Provide the (x, y) coordinate of the cell's center where the given text is located.  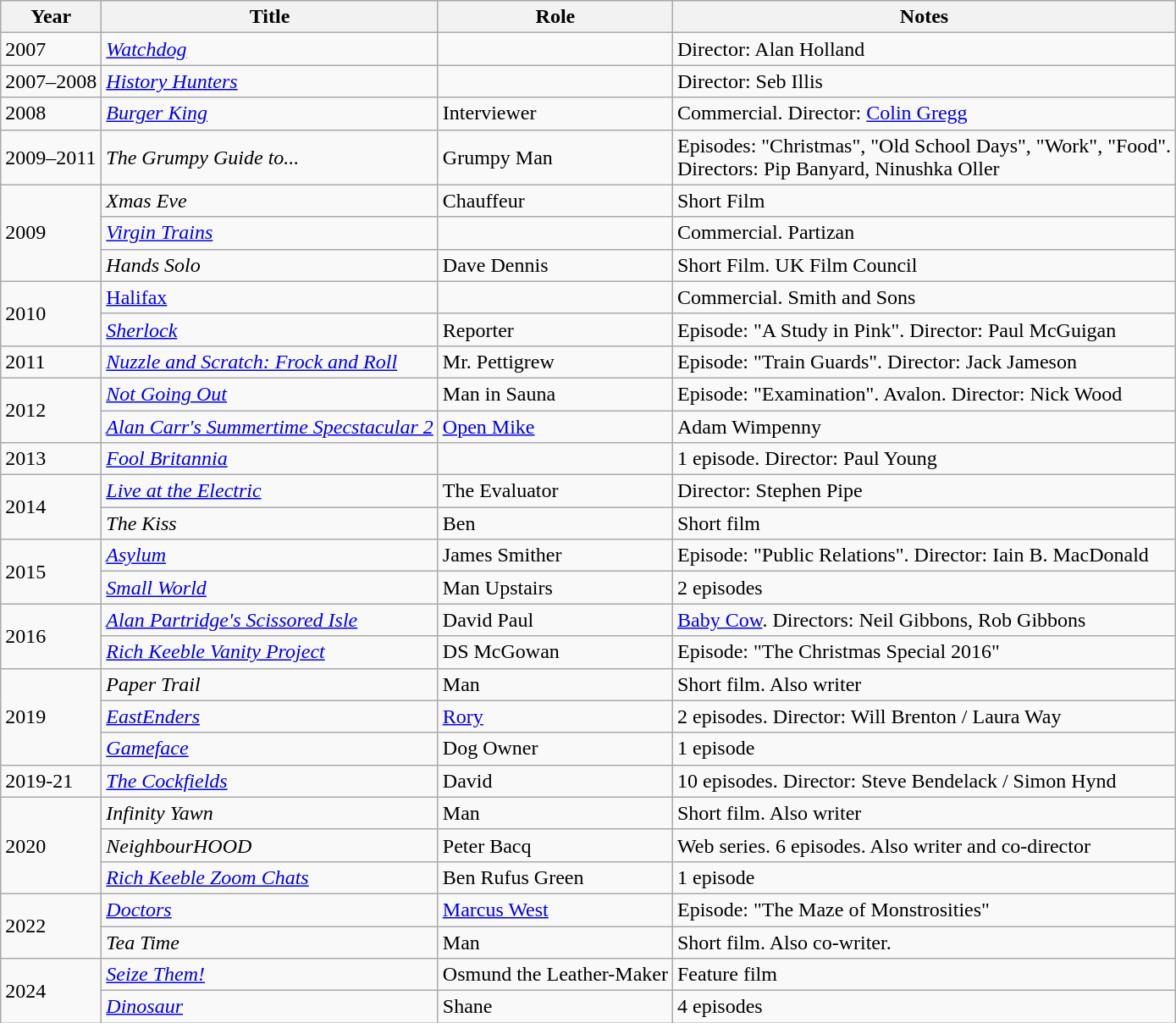
Episode: "A Study in Pink". Director: Paul McGuigan (924, 329)
2010 (51, 313)
Grumpy Man (555, 158)
2016 (51, 636)
The Kiss (270, 523)
Reporter (555, 329)
James Smither (555, 556)
10 episodes. Director: Steve Bendelack / Simon Hynd (924, 781)
Year (51, 17)
Dave Dennis (555, 265)
Fool Britannia (270, 459)
Director: Seb Illis (924, 81)
Live at the Electric (270, 491)
David Paul (555, 620)
Short film. Also co-writer. (924, 943)
Commercial. Smith and Sons (924, 297)
Shane (555, 1007)
Marcus West (555, 910)
Episode: "The Maze of Monstrosities" (924, 910)
Seize Them! (270, 975)
Dog Owner (555, 749)
Doctors (270, 910)
Alan Carr's Summertime Specstacular 2 (270, 426)
Episodes: "Christmas", "Old School Days", "Work", "Food".Directors: Pip Banyard, Ninushka Oller (924, 158)
Commercial. Director: Colin Gregg (924, 113)
2007 (51, 49)
Episode: "Train Guards". Director: Jack Jameson (924, 362)
Gameface (270, 749)
2022 (51, 926)
Virgin Trains (270, 233)
Director: Alan Holland (924, 49)
Asylum (270, 556)
Short Film (924, 201)
Commercial. Partizan (924, 233)
Baby Cow. Directors: Neil Gibbons, Rob Gibbons (924, 620)
Small World (270, 588)
2008 (51, 113)
DS McGowan (555, 652)
4 episodes (924, 1007)
Rory (555, 716)
2019-21 (51, 781)
Sherlock (270, 329)
Ben Rufus Green (555, 877)
2009–2011 (51, 158)
Role (555, 17)
The Evaluator (555, 491)
Director: Stephen Pipe (924, 491)
Adam Wimpenny (924, 426)
Rich Keeble Zoom Chats (270, 877)
David (555, 781)
Chauffeur (555, 201)
The Cockfields (270, 781)
Man Upstairs (555, 588)
Episode: "Public Relations". Director: Iain B. MacDonald (924, 556)
Title (270, 17)
Osmund the Leather-Maker (555, 975)
Alan Partridge's Scissored Isle (270, 620)
2015 (51, 572)
Burger King (270, 113)
Notes (924, 17)
Man in Sauna (555, 394)
Open Mike (555, 426)
Xmas Eve (270, 201)
Hands Solo (270, 265)
2 episodes (924, 588)
Mr. Pettigrew (555, 362)
Nuzzle and Scratch: Frock and Roll (270, 362)
Rich Keeble Vanity Project (270, 652)
Tea Time (270, 943)
Dinosaur (270, 1007)
2020 (51, 845)
History Hunters (270, 81)
Halifax (270, 297)
Short Film. UK Film Council (924, 265)
2012 (51, 410)
1 episode. Director: Paul Young (924, 459)
2024 (51, 991)
Short film (924, 523)
2014 (51, 507)
EastEnders (270, 716)
Paper Trail (270, 684)
Interviewer (555, 113)
NeighbourHOOD (270, 845)
Peter Bacq (555, 845)
Infinity Yawn (270, 813)
Ben (555, 523)
The Grumpy Guide to... (270, 158)
2013 (51, 459)
Episode: "Examination". Avalon. Director: Nick Wood (924, 394)
2019 (51, 716)
2007–2008 (51, 81)
Watchdog (270, 49)
2011 (51, 362)
Not Going Out (270, 394)
2 episodes. Director: Will Brenton / Laura Way (924, 716)
Feature film (924, 975)
Web series. 6 episodes. Also writer and co-director (924, 845)
2009 (51, 233)
Episode: "The Christmas Special 2016" (924, 652)
